Return [X, Y] of the center of cell containing provided text 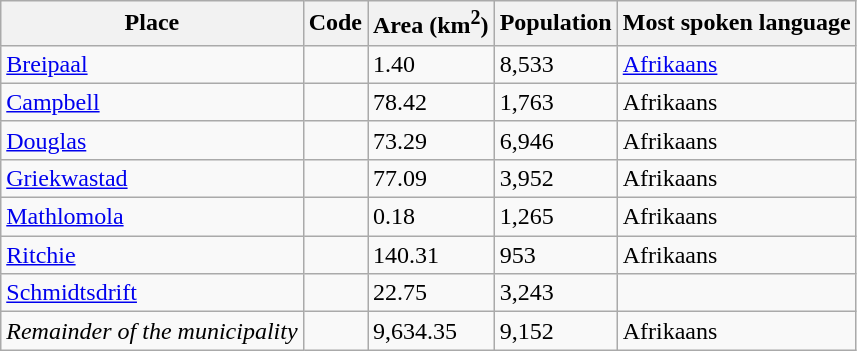
6,946 [556, 140]
953 [556, 255]
9,152 [556, 331]
Population [556, 24]
Griekwastad [152, 178]
3,243 [556, 293]
Area (km2) [432, 24]
1.40 [432, 64]
Schmidtsdrift [152, 293]
1,265 [556, 217]
Breipaal [152, 64]
0.18 [432, 217]
22.75 [432, 293]
9,634.35 [432, 331]
Remainder of the municipality [152, 331]
Ritchie [152, 255]
1,763 [556, 102]
Most spoken language [736, 24]
Campbell [152, 102]
Code [335, 24]
Place [152, 24]
73.29 [432, 140]
140.31 [432, 255]
78.42 [432, 102]
3,952 [556, 178]
8,533 [556, 64]
Douglas [152, 140]
Mathlomola [152, 217]
77.09 [432, 178]
